Pinpoint the cell where the given text exists, returning its [X, Y] midpoint coordinate. 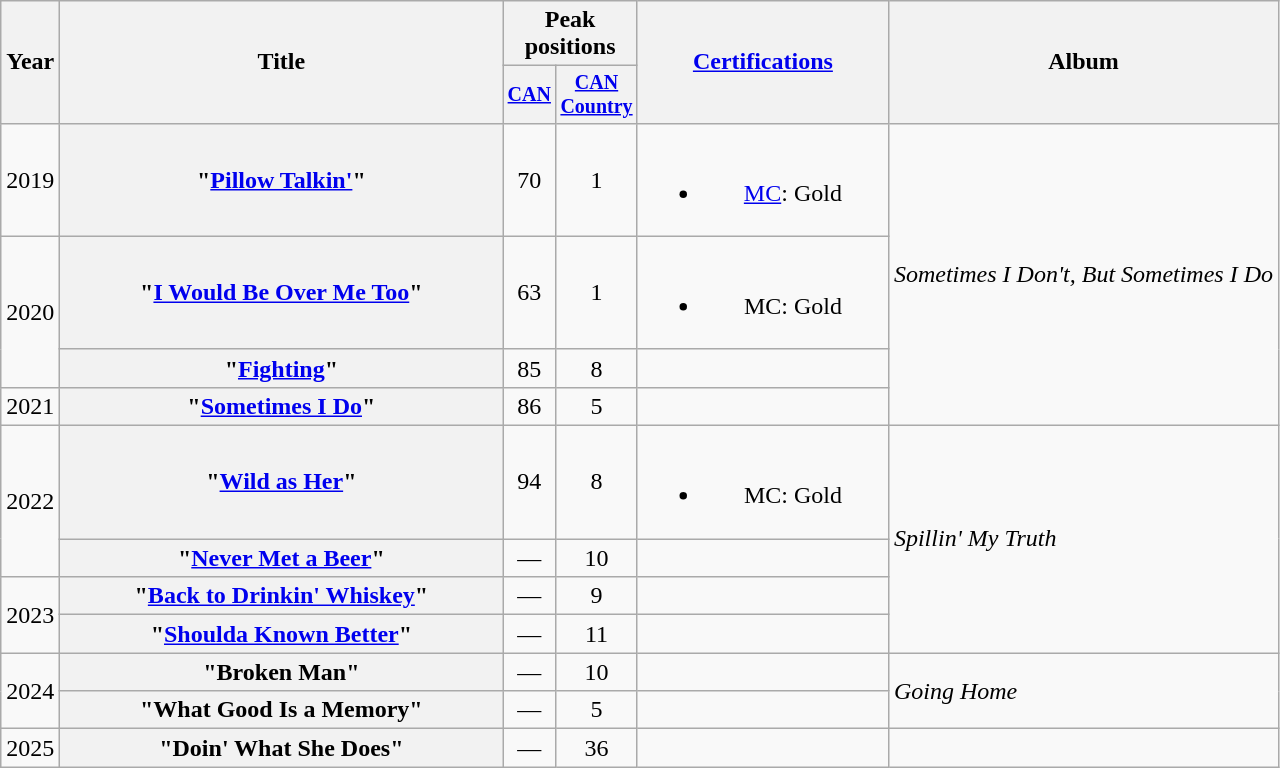
"Sometimes I Do" [282, 406]
Certifications [762, 62]
"Never Met a Beer" [282, 558]
2023 [30, 615]
Album [1083, 62]
"Shoulda Known Better" [282, 634]
86 [530, 406]
2022 [30, 502]
Peakpositions [570, 34]
CANCountry [597, 94]
11 [597, 634]
"Back to Drinkin' Whiskey" [282, 596]
"Fighting" [282, 368]
2021 [30, 406]
"Wild as Her" [282, 482]
63 [530, 292]
2019 [30, 180]
2020 [30, 312]
36 [597, 748]
9 [597, 596]
"What Good Is a Memory" [282, 710]
Spillin' My Truth [1083, 540]
"I Would Be Over Me Too" [282, 292]
"Broken Man" [282, 672]
"Doin' What She Does" [282, 748]
Going Home [1083, 691]
85 [530, 368]
Year [30, 62]
"Pillow Talkin'" [282, 180]
Title [282, 62]
CAN [530, 94]
Sometimes I Don't, But Sometimes I Do [1083, 274]
2024 [30, 691]
94 [530, 482]
70 [530, 180]
2025 [30, 748]
